Capture the cell that displays the provided text and extract its (X, Y) central coordinate. 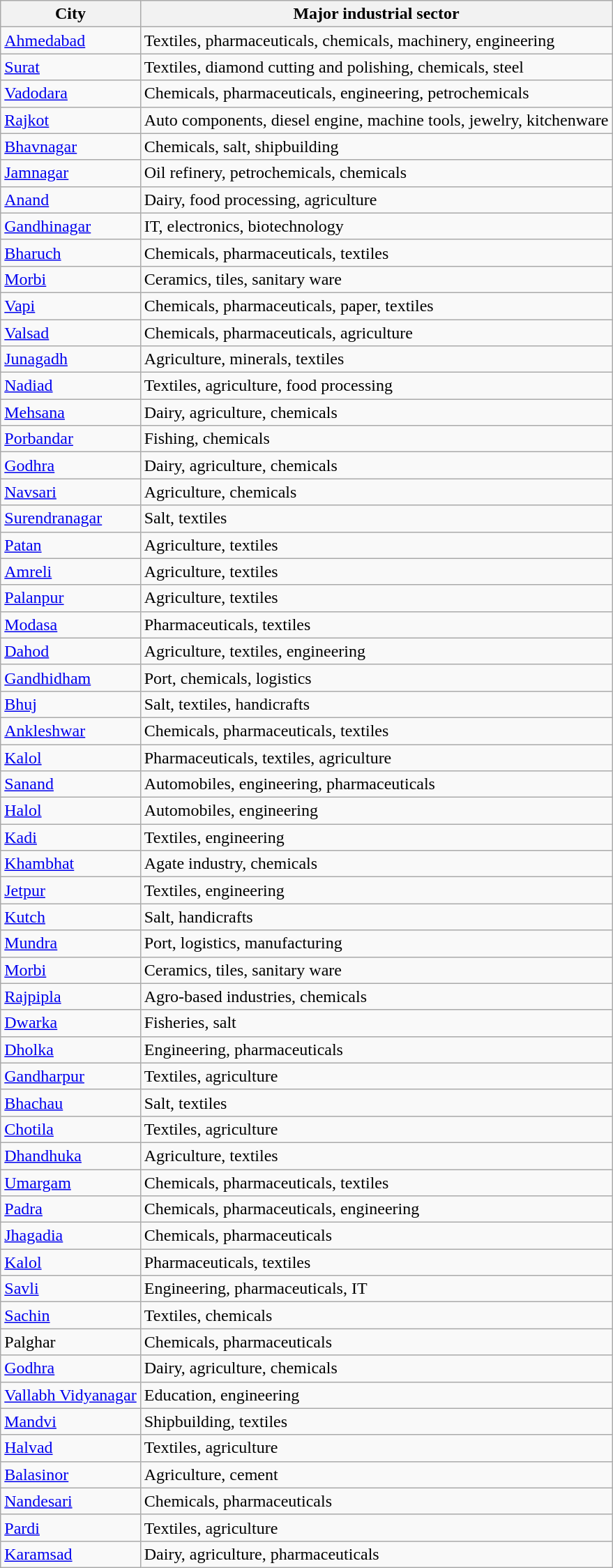
Dholka (70, 1050)
Nandesari (70, 1501)
Umargam (70, 1183)
Bhavnagar (70, 147)
Chemicals, salt, shipbuilding (377, 147)
Palanpur (70, 598)
Textiles, agriculture, food processing (377, 386)
Agriculture, cement (377, 1474)
Chemicals, pharmaceuticals, engineering (377, 1209)
Kadi (70, 837)
Jhagadia (70, 1236)
IT, electronics, biotechnology (377, 226)
Savli (70, 1289)
Chemicals, pharmaceuticals, engineering, petrochemicals (377, 94)
Porbandar (70, 439)
Pharmaceuticals, textiles, agriculture (377, 757)
Dhandhuka (70, 1156)
Bharuch (70, 253)
Automobiles, engineering (377, 811)
Auto components, diesel engine, machine tools, jewelry, kitchenware (377, 120)
Gandharpur (70, 1076)
Major industrial sector (377, 14)
Ankleshwar (70, 731)
Agro-based industries, chemicals (377, 996)
Chemicals, pharmaceuticals, agriculture (377, 333)
Palghar (70, 1342)
Karamsad (70, 1554)
Pardi (70, 1528)
Mehsana (70, 412)
Halvad (70, 1448)
Fishing, chemicals (377, 439)
Surat (70, 67)
Textiles, pharmaceuticals, chemicals, machinery, engineering (377, 40)
Engineering, pharmaceuticals, IT (377, 1289)
Sanand (70, 784)
Engineering, pharmaceuticals (377, 1050)
Gandhidham (70, 678)
Chemicals, pharmaceuticals, paper, textiles (377, 306)
Agate industry, chemicals (377, 864)
Agriculture, textiles, engineering (377, 651)
Halol (70, 811)
Ahmedabad (70, 40)
Dwarka (70, 1023)
Kutch (70, 917)
Rajkot (70, 120)
Chotila (70, 1129)
Dahod (70, 651)
Bhuj (70, 704)
Vallabh Vidyanagar (70, 1395)
Padra (70, 1209)
Salt, textiles, handicrafts (377, 704)
Sachin (70, 1315)
Navsari (70, 492)
Vapi (70, 306)
City (70, 14)
Dairy, food processing, agriculture (377, 200)
Rajpipla (70, 996)
Modasa (70, 625)
Nadiad (70, 386)
Mandvi (70, 1421)
Mundra (70, 943)
Patan (70, 545)
Salt, handicrafts (377, 917)
Dairy, agriculture, pharmaceuticals (377, 1554)
Amreli (70, 572)
Education, engineering (377, 1395)
Balasinor (70, 1474)
Junagadh (70, 359)
Fisheries, salt (377, 1023)
Valsad (70, 333)
Jetpur (70, 890)
Vadodara (70, 94)
Port, logistics, manufacturing (377, 943)
Port, chemicals, logistics (377, 678)
Khambhat (70, 864)
Anand (70, 200)
Shipbuilding, textiles (377, 1421)
Gandhinagar (70, 226)
Textiles, diamond cutting and polishing, chemicals, steel (377, 67)
Oil refinery, petrochemicals, chemicals (377, 173)
Bhachau (70, 1103)
Jamnagar (70, 173)
Automobiles, engineering, pharmaceuticals (377, 784)
Agriculture, minerals, textiles (377, 359)
Surendranagar (70, 518)
Agriculture, chemicals (377, 492)
Textiles, chemicals (377, 1315)
